From the cell containing the given text, extract its center point as (X, Y) coordinate. 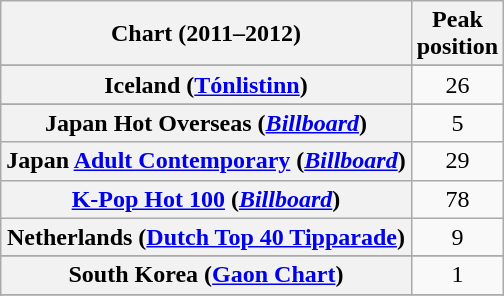
K-Pop Hot 100 (Billboard) (206, 199)
29 (457, 161)
5 (457, 123)
Iceland (Tónlistinn) (206, 85)
Peakposition (457, 34)
South Korea (Gaon Chart) (206, 275)
Chart (2011–2012) (206, 34)
78 (457, 199)
1 (457, 275)
9 (457, 237)
26 (457, 85)
Japan Adult Contemporary (Billboard) (206, 161)
Japan Hot Overseas (Billboard) (206, 123)
Netherlands (Dutch Top 40 Tipparade) (206, 237)
